Detect which cell encompasses the target text, then output its [x, y] center coordinate. 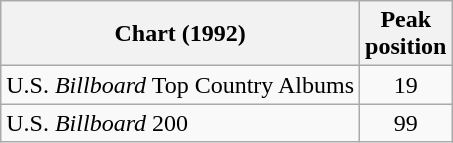
99 [406, 123]
Peakposition [406, 34]
U.S. Billboard 200 [180, 123]
Chart (1992) [180, 34]
U.S. Billboard Top Country Albums [180, 85]
19 [406, 85]
